Output the (x, y) coordinate of the center of the cell containing the given text.  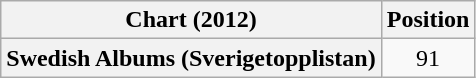
Swedish Albums (Sverigetopplistan) (191, 58)
Position (428, 20)
91 (428, 58)
Chart (2012) (191, 20)
